Pinpoint the cell where the given text exists, returning its (X, Y) midpoint coordinate. 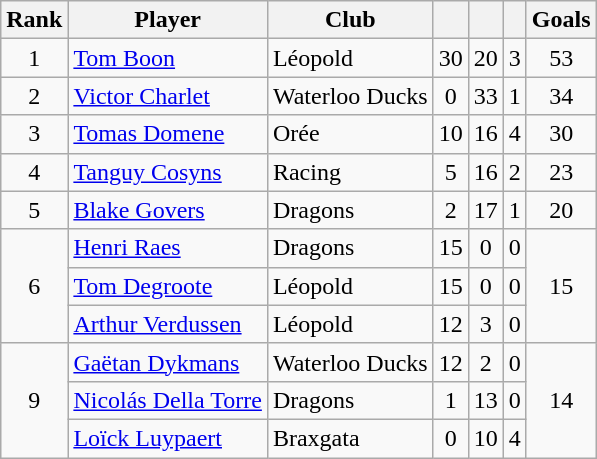
Arthur Verdussen (168, 324)
Rank (34, 20)
6 (34, 286)
Nicolás Della Torre (168, 400)
33 (486, 96)
53 (561, 58)
Club (350, 20)
Tanguy Cosyns (168, 172)
17 (486, 210)
Victor Charlet (168, 96)
Henri Raes (168, 248)
Player (168, 20)
Orée (350, 134)
Tomas Domene (168, 134)
13 (486, 400)
Tom Degroote (168, 286)
14 (561, 400)
9 (34, 400)
Goals (561, 20)
Gaëtan Dykmans (168, 362)
Braxgata (350, 438)
34 (561, 96)
Loïck Luypaert (168, 438)
23 (561, 172)
Blake Govers (168, 210)
Racing (350, 172)
Tom Boon (168, 58)
